From the cell containing the given text, extract its center point as (x, y) coordinate. 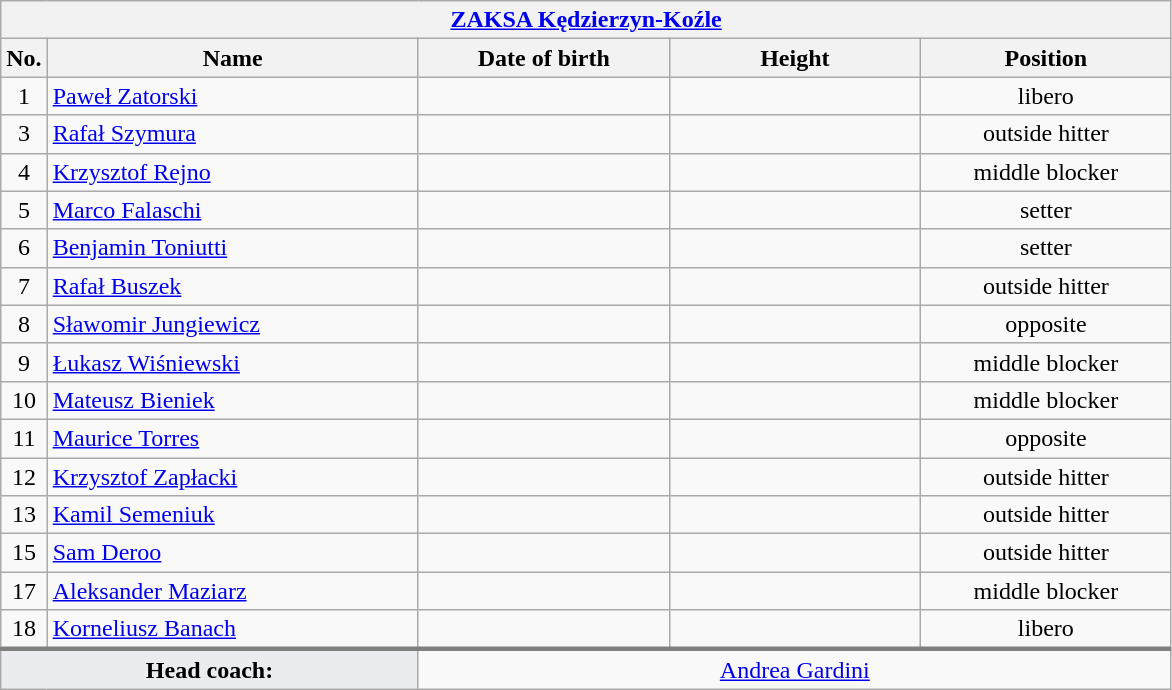
9 (24, 362)
3 (24, 134)
8 (24, 324)
Mateusz Bieniek (232, 400)
Sam Deroo (232, 553)
Marco Falaschi (232, 210)
1 (24, 96)
15 (24, 553)
Łukasz Wiśniewski (232, 362)
5 (24, 210)
Andrea Gardini (794, 669)
Paweł Zatorski (232, 96)
Name (232, 58)
Krzysztof Zapłacki (232, 477)
12 (24, 477)
Benjamin Toniutti (232, 248)
Aleksander Maziarz (232, 591)
Krzysztof Rejno (232, 172)
Kamil Semeniuk (232, 515)
17 (24, 591)
Maurice Torres (232, 438)
13 (24, 515)
Position (1046, 58)
4 (24, 172)
Rafał Buszek (232, 286)
Sławomir Jungiewicz (232, 324)
Korneliusz Banach (232, 630)
7 (24, 286)
No. (24, 58)
11 (24, 438)
Date of birth (544, 58)
10 (24, 400)
ZAKSA Kędzierzyn-Koźle (586, 20)
Height (794, 58)
18 (24, 630)
Rafał Szymura (232, 134)
6 (24, 248)
Head coach: (210, 669)
